Extract the (X, Y) coordinate from the center of the cell holding the provided text.  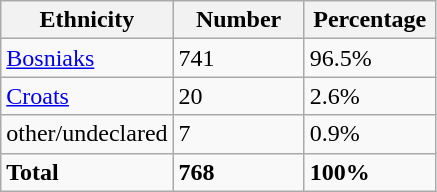
Croats (87, 96)
2.6% (370, 96)
741 (238, 58)
Ethnicity (87, 20)
0.9% (370, 134)
Total (87, 172)
96.5% (370, 58)
7 (238, 134)
Percentage (370, 20)
Bosniaks (87, 58)
768 (238, 172)
Number (238, 20)
20 (238, 96)
other/undeclared (87, 134)
100% (370, 172)
